Search for the cell housing the specified text and yield its (X, Y) center coordinate. 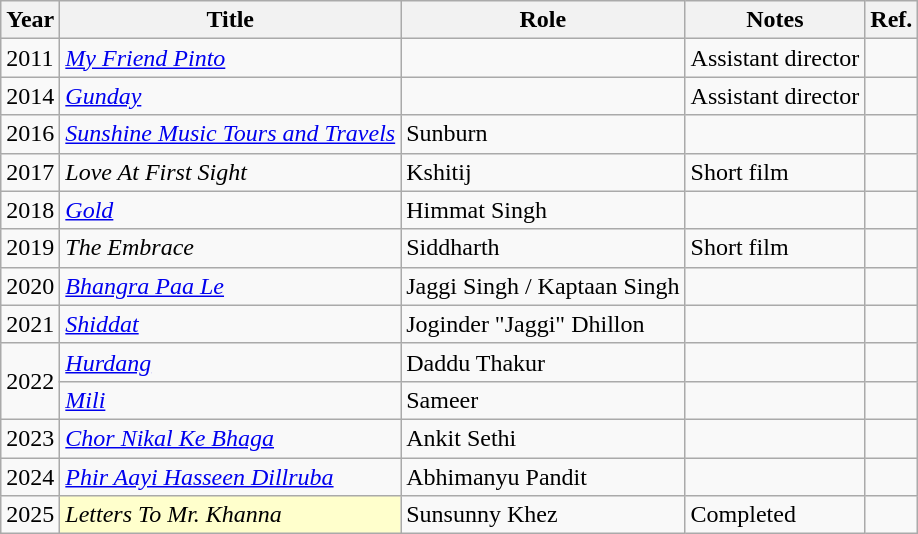
2020 (30, 286)
Year (30, 20)
2011 (30, 58)
Chor Nikal Ke Bhaga (230, 438)
2022 (30, 381)
Abhimanyu Pandit (543, 477)
2025 (30, 515)
2019 (30, 248)
Sunshine Music Tours and Travels (230, 134)
Siddharth (543, 248)
Joginder "Jaggi" Dhillon (543, 324)
Mili (230, 400)
Phir Aayi Hasseen Dillruba (230, 477)
Letters To Mr. Khanna (230, 515)
Love At First Sight (230, 172)
Sameer (543, 400)
Jaggi Singh / Kaptaan Singh (543, 286)
Ref. (892, 20)
My Friend Pinto (230, 58)
Kshitij (543, 172)
2018 (30, 210)
Gunday (230, 96)
2016 (30, 134)
The Embrace (230, 248)
Notes (775, 20)
Ankit Sethi (543, 438)
Himmat Singh (543, 210)
2017 (30, 172)
Sunburn (543, 134)
Completed (775, 515)
Bhangra Paa Le (230, 286)
2024 (30, 477)
2021 (30, 324)
Title (230, 20)
Shiddat (230, 324)
2023 (30, 438)
Daddu Thakur (543, 362)
Role (543, 20)
Sunsunny Khez (543, 515)
Gold (230, 210)
Hurdang (230, 362)
2014 (30, 96)
